Return [X, Y] of the center of cell containing provided text 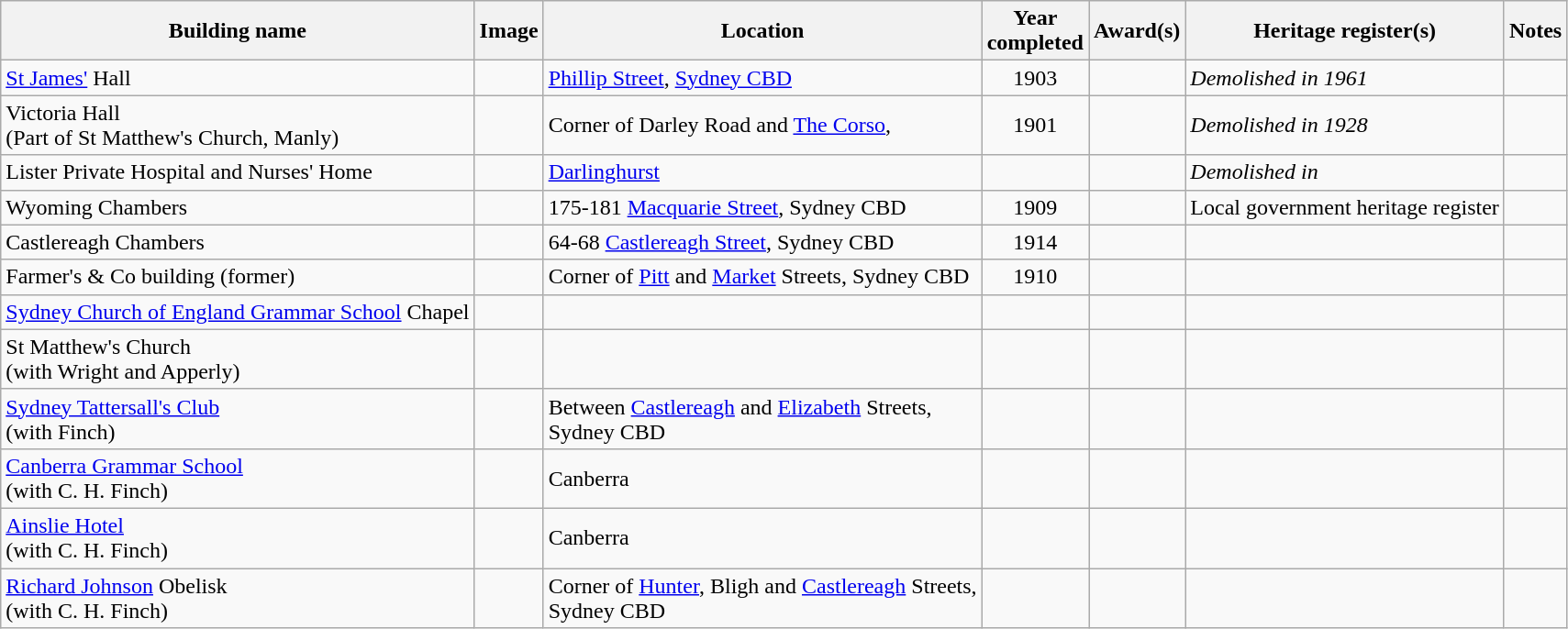
1903 [1035, 78]
64-68 Castlereagh Street, Sydney CBD [762, 242]
1914 [1035, 242]
Location [762, 31]
Corner of Darley Road and The Corso, [762, 125]
Sydney Church of England Grammar School Chapel [238, 312]
Building name [238, 31]
Image [508, 31]
Darlinghurst [762, 172]
Canberra Grammar School(with C. H. Finch) [238, 479]
1909 [1035, 207]
175-181 Macquarie Street, Sydney CBD [762, 207]
Farmer's & Co building (former) [238, 277]
Local government heritage register [1345, 207]
Ainslie Hotel(with C. H. Finch) [238, 537]
Victoria Hall(Part of St Matthew's Church, Manly) [238, 125]
Award(s) [1136, 31]
Heritage register(s) [1345, 31]
Corner of Pitt and Market Streets, Sydney CBD [762, 277]
Demolished in 1928 [1345, 125]
Corner of Hunter, Bligh and Castlereagh Streets,Sydney CBD [762, 598]
Wyoming Chambers [238, 207]
Phillip Street, Sydney CBD [762, 78]
St James' Hall [238, 78]
Lister Private Hospital and Nurses' Home [238, 172]
Castlereagh Chambers [238, 242]
Notes [1535, 31]
Demolished in 1961 [1345, 78]
St Matthew's Church(with Wright and Apperly) [238, 359]
Demolished in [1345, 172]
1901 [1035, 125]
Sydney Tattersall's Club(with Finch) [238, 418]
Yearcompleted [1035, 31]
Between Castlereagh and Elizabeth Streets,Sydney CBD [762, 418]
Richard Johnson Obelisk(with C. H. Finch) [238, 598]
1910 [1035, 277]
